Pinpoint the cell where the given text exists, returning its [X, Y] midpoint coordinate. 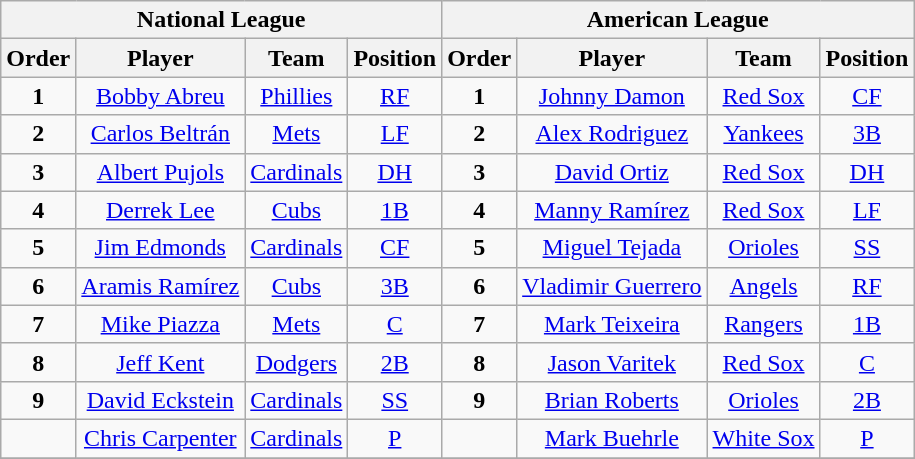
Jim Edmonds [160, 248]
Yankees [764, 134]
Carlos Beltrán [160, 134]
David Ortiz [612, 172]
Miguel Tejada [612, 248]
Chris Carpenter [160, 438]
Brian Roberts [612, 400]
Rangers [764, 324]
Mark Buehrle [612, 438]
Jeff Kent [160, 362]
Mark Teixeira [612, 324]
Manny Ramírez [612, 210]
American League [678, 20]
Albert Pujols [160, 172]
Dodgers [296, 362]
Mike Piazza [160, 324]
Bobby Abreu [160, 96]
Vladimir Guerrero [612, 286]
Alex Rodriguez [612, 134]
Jason Varitek [612, 362]
Johnny Damon [612, 96]
Aramis Ramírez [160, 286]
White Sox [764, 438]
Phillies [296, 96]
David Eckstein [160, 400]
Derrek Lee [160, 210]
National League [222, 20]
Angels [764, 286]
